Return (x, y) of the center of cell containing provided text 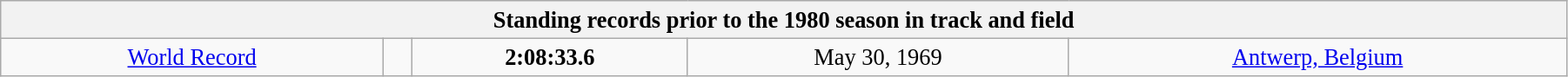
Standing records prior to the 1980 season in track and field (784, 19)
World Record (192, 57)
May 30, 1969 (878, 57)
2:08:33.6 (550, 57)
Antwerp, Belgium (1317, 57)
